Detect which cell encompasses the target text, then output its (X, Y) center coordinate. 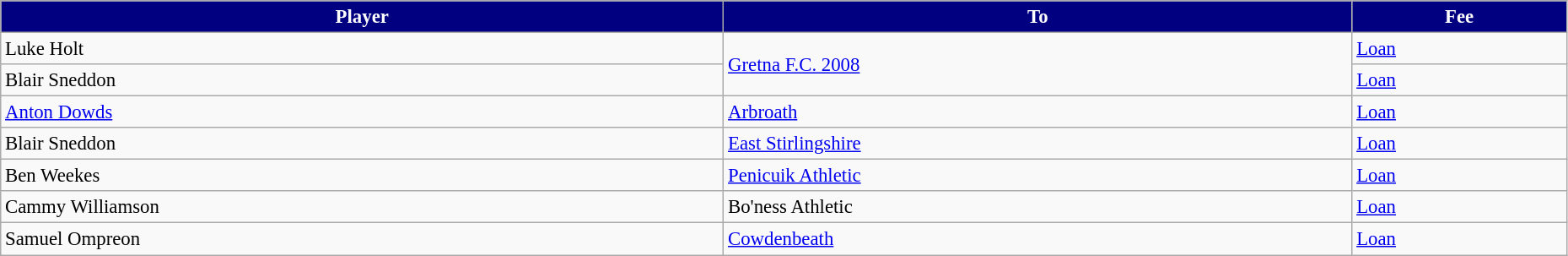
Fee (1459, 17)
Cammy Williamson (363, 207)
Samuel Ompreon (363, 239)
Ben Weekes (363, 176)
Cowdenbeath (1037, 239)
Arbroath (1037, 112)
East Stirlingshire (1037, 144)
Gretna F.C. 2008 (1037, 64)
Penicuik Athletic (1037, 176)
Player (363, 17)
Bo'ness Athletic (1037, 207)
Anton Dowds (363, 112)
Luke Holt (363, 49)
To (1037, 17)
